Output the (x, y) coordinate of the center of the cell containing the given text.  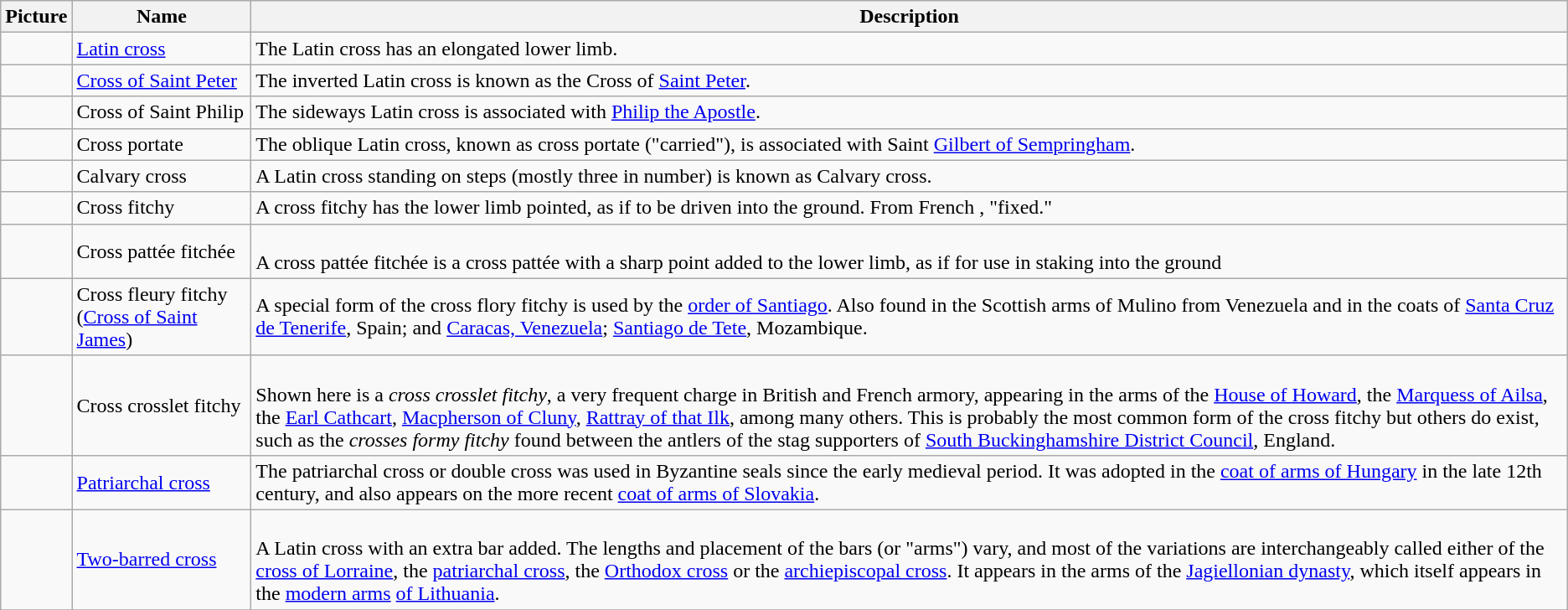
Cross pattée fitchée (162, 251)
Cross fleury fitchy (Cross of Saint James) (162, 317)
Description (910, 17)
A Latin cross standing on steps (mostly three in number) is known as Calvary cross. (910, 176)
Cross crosslet fitchy (162, 406)
Patriarchal cross (162, 483)
Cross fitchy (162, 208)
The Latin cross has an elongated lower limb. (910, 49)
The sideways Latin cross is associated with Philip the Apostle. (910, 112)
Two-barred cross (162, 560)
Cross of Saint Philip (162, 112)
Name (162, 17)
A cross fitchy has the lower limb pointed, as if to be driven into the ground. From French , "fixed." (910, 208)
Calvary cross (162, 176)
Cross of Saint Peter (162, 80)
The oblique Latin cross, known as cross portate ("carried"), is associated with Saint Gilbert of Sempringham. (910, 144)
Cross portate (162, 144)
Latin cross (162, 49)
A cross pattée fitchée is a cross pattée with a sharp point added to the lower limb, as if for use in staking into the ground (910, 251)
Picture (37, 17)
The inverted Latin cross is known as the Cross of Saint Peter. (910, 80)
